Return [X, Y] of the center of cell containing provided text 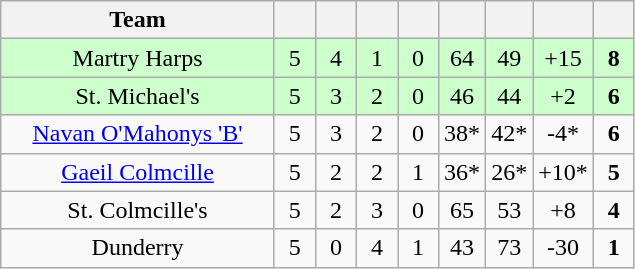
St. Colmcille's [138, 210]
St. Michael's [138, 96]
53 [510, 210]
Dunderry [138, 248]
44 [510, 96]
-4* [564, 134]
73 [510, 248]
-30 [564, 248]
Gaeil Colmcille [138, 172]
65 [462, 210]
Navan O'Mahonys 'B' [138, 134]
+15 [564, 58]
64 [462, 58]
+10* [564, 172]
46 [462, 96]
+8 [564, 210]
42* [510, 134]
Martry Harps [138, 58]
49 [510, 58]
+2 [564, 96]
Team [138, 20]
43 [462, 248]
38* [462, 134]
36* [462, 172]
8 [614, 58]
26* [510, 172]
